Find where the given text appears and provide that cell's center as (x, y) coordinate. 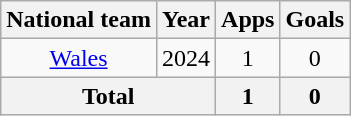
Wales (79, 58)
National team (79, 20)
Apps (248, 20)
2024 (186, 58)
Goals (315, 20)
Total (108, 96)
Year (186, 20)
